Identify which cell holds the provided text, then report its (x, y) central coordinate. 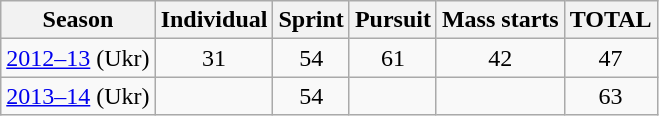
42 (500, 58)
31 (214, 58)
2013–14 (Ukr) (78, 96)
Individual (214, 20)
Sprint (311, 20)
TOTAL (610, 20)
47 (610, 58)
Pursuit (392, 20)
2012–13 (Ukr) (78, 58)
63 (610, 96)
Season (78, 20)
61 (392, 58)
Mass starts (500, 20)
